Find where the given text appears and provide that cell's center as (x, y) coordinate. 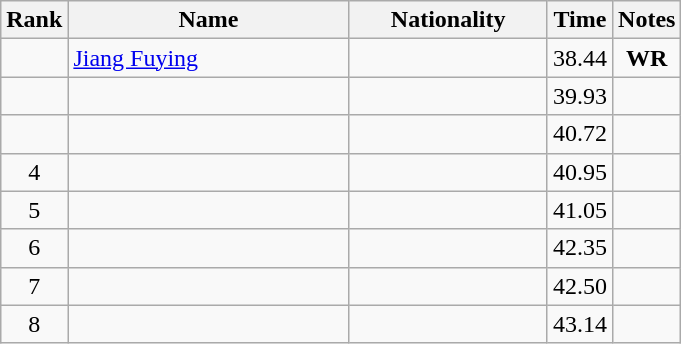
Time (580, 20)
5 (34, 210)
Jiang Fuying (208, 58)
WR (647, 58)
38.44 (580, 58)
4 (34, 172)
Rank (34, 20)
Notes (647, 20)
42.50 (580, 286)
41.05 (580, 210)
Name (208, 20)
6 (34, 248)
8 (34, 324)
40.72 (580, 134)
39.93 (580, 96)
7 (34, 286)
43.14 (580, 324)
42.35 (580, 248)
Nationality (448, 20)
40.95 (580, 172)
